Provide the [x, y] coordinate of the cell's center where the given text is located.  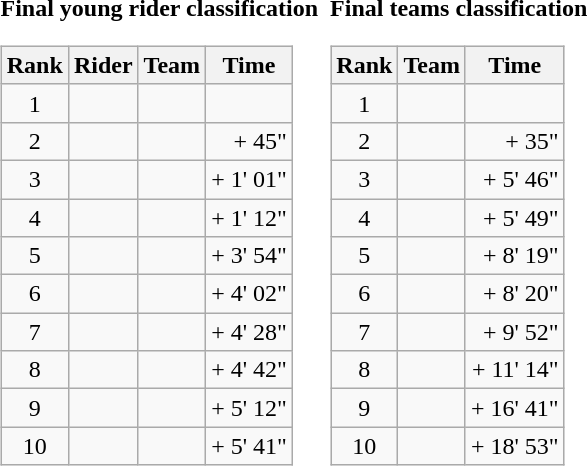
+ 18' 53" [514, 446]
+ 8' 19" [514, 256]
+ 35" [514, 141]
+ 4' 42" [250, 370]
+ 4' 02" [250, 294]
+ 1' 12" [250, 217]
+ 9' 52" [514, 332]
+ 1' 01" [250, 179]
+ 5' 41" [250, 446]
+ 5' 12" [250, 408]
+ 45" [250, 141]
+ 5' 49" [514, 217]
+ 8' 20" [514, 294]
+ 3' 54" [250, 256]
+ 11' 14" [514, 370]
+ 16' 41" [514, 408]
+ 5' 46" [514, 179]
Rider [103, 65]
+ 4' 28" [250, 332]
